Return [x, y] of the center of cell containing provided text 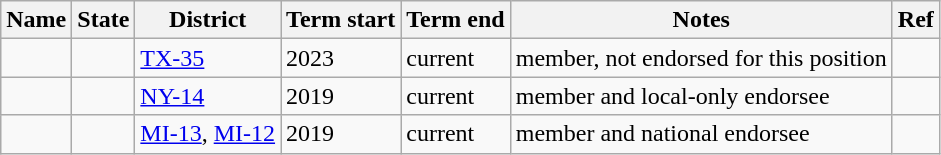
Notes [701, 20]
MI-13, MI-12 [208, 134]
Ref [916, 20]
member, not endorsed for this position [701, 58]
TX-35 [208, 58]
Term start [341, 20]
District [208, 20]
NY-14 [208, 96]
member and national endorsee [701, 134]
2023 [341, 58]
State [104, 20]
Name [36, 20]
member and local-only endorsee [701, 96]
Term end [456, 20]
